Pinpoint the cell where the given text exists, returning its [x, y] midpoint coordinate. 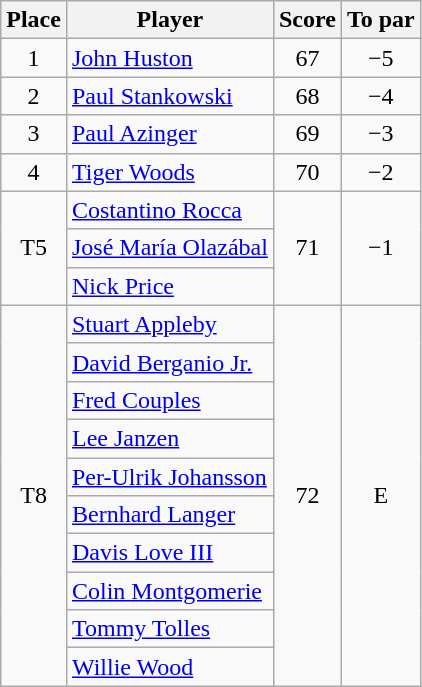
Place [34, 20]
−1 [380, 248]
2 [34, 96]
Davis Love III [170, 553]
Stuart Appleby [170, 324]
Tommy Tolles [170, 629]
David Berganio Jr. [170, 362]
Tiger Woods [170, 172]
Lee Janzen [170, 438]
Bernhard Langer [170, 515]
−2 [380, 172]
T8 [34, 496]
Nick Price [170, 286]
Player [170, 20]
69 [307, 134]
Paul Stankowski [170, 96]
−3 [380, 134]
1 [34, 58]
68 [307, 96]
E [380, 496]
T5 [34, 248]
71 [307, 248]
70 [307, 172]
John Huston [170, 58]
Costantino Rocca [170, 210]
To par [380, 20]
−4 [380, 96]
4 [34, 172]
Fred Couples [170, 400]
−5 [380, 58]
Score [307, 20]
72 [307, 496]
67 [307, 58]
Colin Montgomerie [170, 591]
José María Olazábal [170, 248]
Per-Ulrik Johansson [170, 477]
Paul Azinger [170, 134]
3 [34, 134]
Willie Wood [170, 667]
